Capture the cell that displays the provided text and extract its (X, Y) central coordinate. 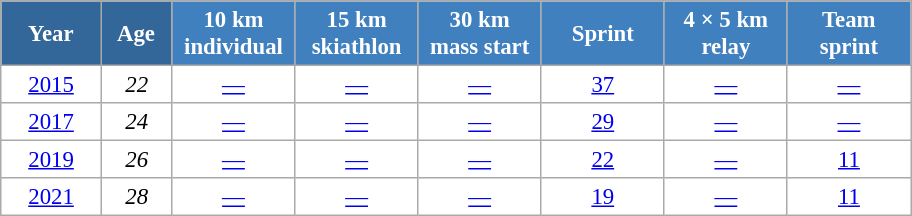
2015 (52, 85)
30 km mass start (480, 34)
10 km individual (234, 34)
4 × 5 km relay (726, 34)
28 (136, 197)
2019 (52, 160)
24 (136, 122)
26 (136, 160)
Year (52, 34)
Age (136, 34)
15 km skiathlon (356, 34)
29 (602, 122)
Sprint (602, 34)
2021 (52, 197)
2017 (52, 122)
37 (602, 85)
Team sprint (848, 34)
19 (602, 197)
